For the text-containing cell, return its midpoint in (x, y) coordinate format. 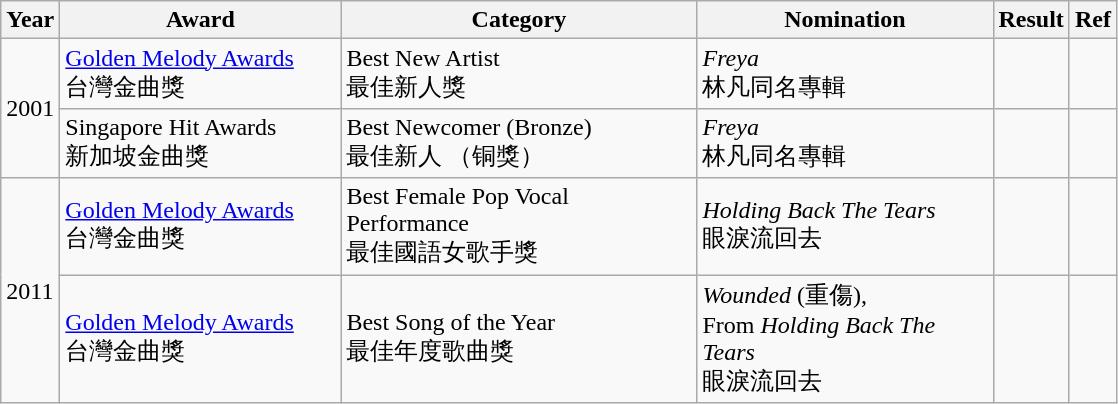
Ref (1092, 20)
Best Song of the Year最佳年度歌曲獎 (519, 338)
Year (30, 20)
Result (1031, 20)
Singapore Hit Awards新加坡金曲獎 (200, 143)
Category (519, 20)
2001 (30, 108)
2011 (30, 290)
Golden Melody Awards 台灣金曲獎 (200, 74)
Best Female Pop Vocal Performance最佳國語女歌手獎 (519, 226)
Award (200, 20)
Best New Artist最佳新人獎 (519, 74)
Wounded (重傷),From Holding Back The Tears眼淚流回去 (845, 338)
Holding Back The Tears眼淚流回去 (845, 226)
Best Newcomer (Bronze)最佳新人 （铜獎） (519, 143)
Nomination (845, 20)
